Return [X, Y] of the center of cell containing provided text 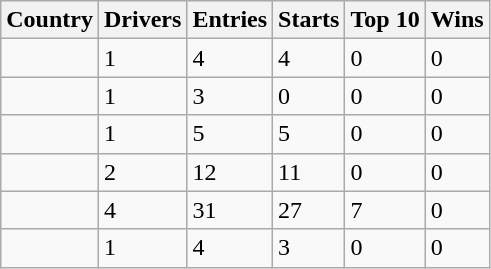
12 [230, 172]
Top 10 [385, 20]
Drivers [142, 20]
27 [309, 210]
2 [142, 172]
31 [230, 210]
Entries [230, 20]
7 [385, 210]
Starts [309, 20]
Wins [457, 20]
11 [309, 172]
Country [50, 20]
